Return [X, Y] of the center of cell containing provided text 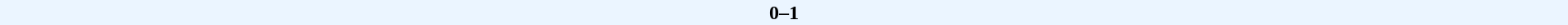
0–1 [784, 12]
